Identify which cell holds the provided text, then report its (X, Y) central coordinate. 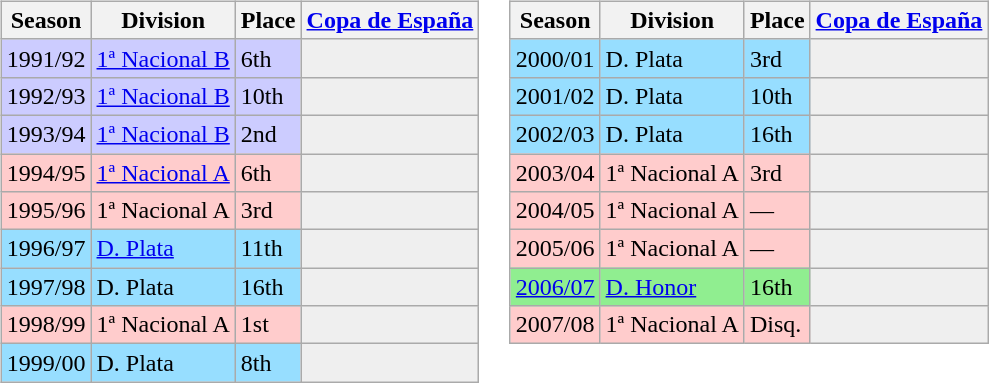
1998/99 (46, 325)
11th (268, 249)
1991/92 (46, 58)
2003/04 (555, 173)
2000/01 (555, 58)
1999/00 (46, 363)
2004/05 (555, 211)
1995/96 (46, 211)
1993/94 (46, 134)
2002/03 (555, 134)
8th (268, 363)
2001/02 (555, 96)
2nd (268, 134)
D. Honor (672, 287)
2005/06 (555, 249)
Disq. (777, 325)
1994/95 (46, 173)
2006/07 (555, 287)
1st (268, 325)
1996/97 (46, 249)
2007/08 (555, 325)
1992/93 (46, 96)
1997/98 (46, 287)
